Find where the given text appears and provide that cell's center as (X, Y) coordinate. 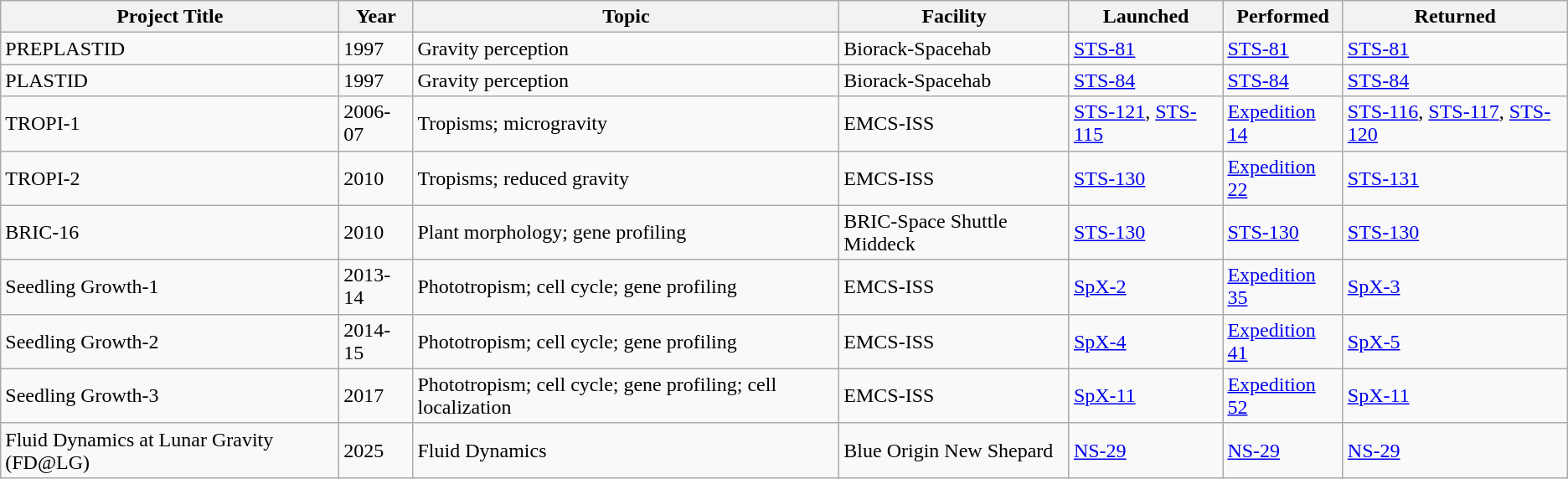
STS-121, STS-115 (1146, 124)
BRIC-16 (170, 233)
2017 (376, 395)
Expedition 14 (1283, 124)
Seedling Growth-2 (170, 342)
STS-116, STS-117, STS-120 (1455, 124)
Seedling Growth-1 (170, 286)
Facility (955, 17)
PREPLASTID (170, 49)
Fluid Dynamics at Lunar Gravity (FD@LG) (170, 451)
Expedition 52 (1283, 395)
STS-131 (1455, 178)
Seedling Growth-3 (170, 395)
TROPI-2 (170, 178)
Performed (1283, 17)
BRIC-Space Shuttle Middeck (955, 233)
Fluid Dynamics (627, 451)
2013-14 (376, 286)
Topic (627, 17)
Phototropism; cell cycle; gene profiling; cell localization (627, 395)
SpX-5 (1455, 342)
TROPI-1 (170, 124)
Tropisms; microgravity (627, 124)
Plant morphology; gene profiling (627, 233)
Blue Origin New Shepard (955, 451)
2006-07 (376, 124)
Expedition 35 (1283, 286)
SpX-4 (1146, 342)
Launched (1146, 17)
Year (376, 17)
2014-15 (376, 342)
SpX-3 (1455, 286)
2025 (376, 451)
PLASTID (170, 80)
SpX-2 (1146, 286)
Returned (1455, 17)
Expedition 22 (1283, 178)
Tropisms; reduced gravity (627, 178)
Expedition 41 (1283, 342)
Project Title (170, 17)
